Locate the cell with the specified text and output its [x, y] center coordinate. 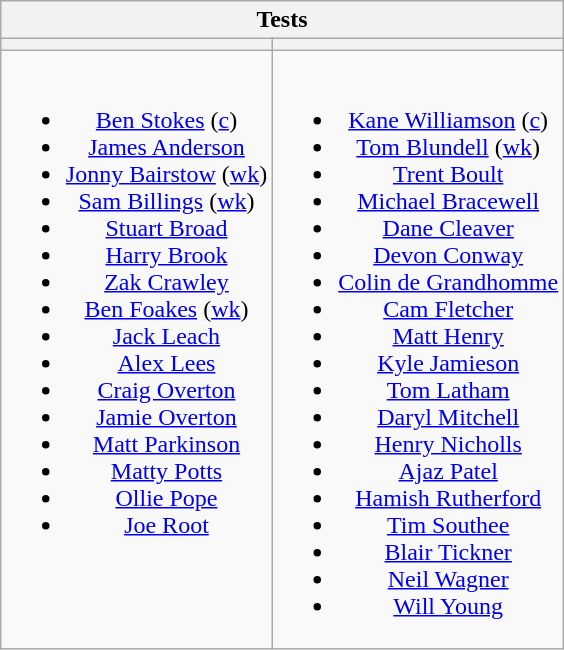
Tests [282, 20]
